Detect which cell encompasses the target text, then output its [X, Y] center coordinate. 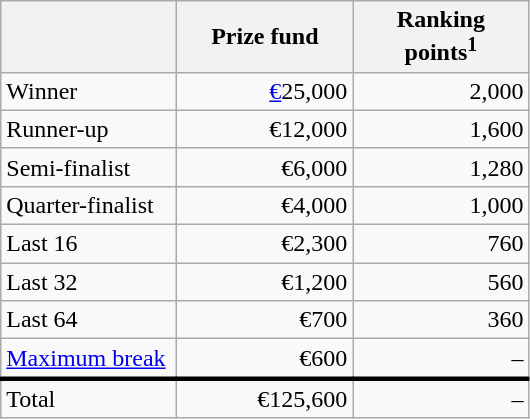
1,600 [441, 129]
Prize fund [265, 37]
€25,000 [265, 91]
€4,000 [265, 205]
€1,200 [265, 282]
560 [441, 282]
€600 [265, 359]
Last 16 [89, 244]
Maximum break [89, 359]
760 [441, 244]
€12,000 [265, 129]
€6,000 [265, 167]
Ranking points1 [441, 37]
Last 64 [89, 320]
€700 [265, 320]
Runner-up [89, 129]
360 [441, 320]
Semi-finalist [89, 167]
Total [89, 398]
2,000 [441, 91]
Winner [89, 91]
€2,300 [265, 244]
Quarter-finalist [89, 205]
Last 32 [89, 282]
1,280 [441, 167]
€125,600 [265, 398]
1,000 [441, 205]
